Detect which cell encompasses the target text, then output its (X, Y) center coordinate. 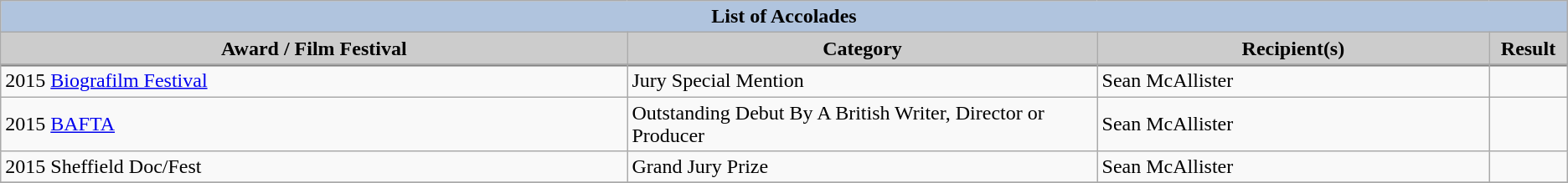
Category (863, 48)
Award / Film Festival (314, 48)
List of Accolades (784, 17)
2015 Biografilm Festival (314, 81)
2015 BAFTA (314, 124)
Recipient(s) (1293, 48)
Jury Special Mention (863, 81)
Outstanding Debut By A British Writer, Director or Producer (863, 124)
2015 Sheffield Doc/Fest (314, 167)
Result (1529, 48)
Grand Jury Prize (863, 167)
